Extract the (X, Y) coordinate from the center of the cell holding the provided text.  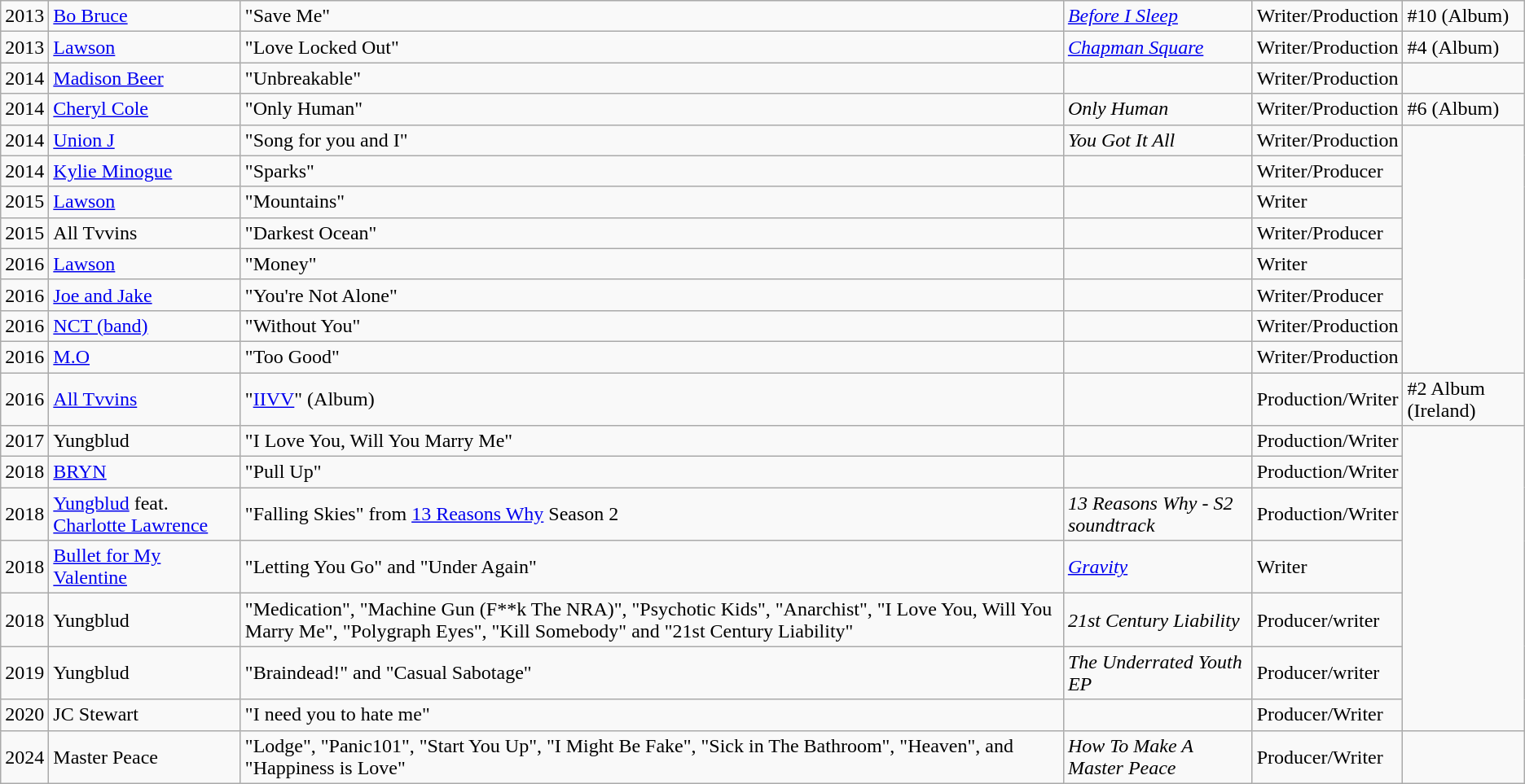
Cheryl Cole (145, 109)
How To Make A Master Peace (1158, 757)
#2 Album (Ireland) (1463, 399)
Bo Bruce (145, 16)
21st Century Liability (1158, 620)
"Lodge", "Panic101", "Start You Up", "I Might Be Fake", "Sick in The Bathroom", "Heaven", and "Happiness is Love" (652, 757)
Madison Beer (145, 78)
"Only Human" (652, 109)
Only Human (1158, 109)
NCT (band) (145, 326)
Kylie Minogue (145, 171)
"Unbreakable" (652, 78)
You Got It All (1158, 140)
"Too Good" (652, 357)
#10 (Album) (1463, 16)
"Darkest Ocean" (652, 233)
#4 (Album) (1463, 47)
"Love Locked Out" (652, 47)
"Pull Up" (652, 472)
"Braindead!" and "Casual Sabotage" (652, 672)
BRYN (145, 472)
"Money" (652, 264)
Gravity (1158, 567)
2024 (24, 757)
Union J (145, 140)
Bullet for My Valentine (145, 567)
JC Stewart (145, 715)
2019 (24, 672)
"Letting You Go" and "Under Again" (652, 567)
"IIVV" (Album) (652, 399)
Chapman Square (1158, 47)
13 Reasons Why - S2 soundtrack (1158, 515)
"Song for you and I" (652, 140)
The Underrated Youth EP (1158, 672)
M.O (145, 357)
#6 (Album) (1463, 109)
Before I Sleep (1158, 16)
"Mountains" (652, 202)
"I Love You, Will You Marry Me" (652, 441)
"I need you to hate me" (652, 715)
"Save Me" (652, 16)
Yungblud feat. Charlotte Lawrence (145, 515)
2017 (24, 441)
2020 (24, 715)
Master Peace (145, 757)
"Sparks" (652, 171)
"Falling Skies" from 13 Reasons Why Season 2 (652, 515)
"You're Not Alone" (652, 295)
"Without You" (652, 326)
Joe and Jake (145, 295)
